Return (X, Y) of the center of cell containing provided text 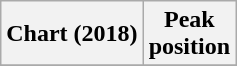
Chart (2018) (72, 34)
Peakposition (189, 34)
